Locate the cell with the specified text and output its [X, Y] center coordinate. 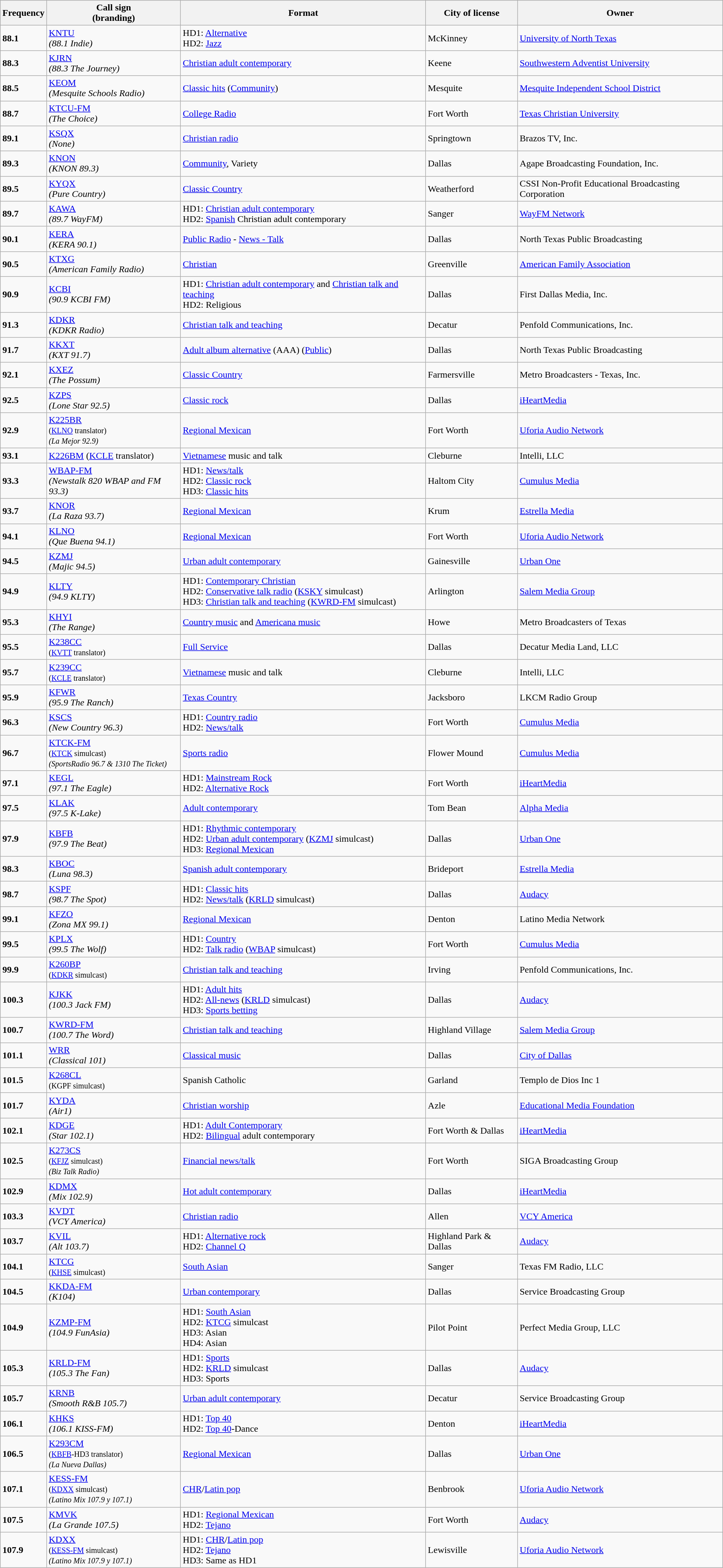
WBAP-FM (Newstalk 820 WBAP and FM 93.3) [114, 481]
98.7 [24, 894]
93.3 [24, 481]
Keene [472, 63]
KXEZ (The Possum) [114, 375]
CHR/Latin pop [303, 1489]
Spanish adult contemporary [303, 869]
WRR (Classical 101) [114, 1055]
KMVK (La Grande 107.5) [114, 1520]
Southwestern Adventist University [620, 63]
KLAK (97.5 K-Lake) [114, 809]
South Asian [303, 1266]
KDXX (KESS-FM simulcast) (Latino Mix 107.9 y 107.1) [114, 1550]
90.9 [24, 294]
Lewisville [472, 1550]
97.5 [24, 809]
Metro Broadcasters of Texas [620, 622]
102.5 [24, 1161]
SIGA Broadcasting Group [620, 1161]
Brazos TV, Inc. [620, 138]
KBFB (97.9 The Beat) [114, 839]
Call sign(branding) [114, 13]
KVDT (VCY America) [114, 1216]
106.1 [24, 1423]
Texas Country [303, 697]
KBOC (Luna 98.3) [114, 869]
99.1 [24, 919]
Texas Christian University [620, 114]
Haltom City [472, 481]
KESS-FM (KDXX simulcast) (Latino Mix 107.9 y 107.1) [114, 1489]
105.7 [24, 1398]
103.7 [24, 1242]
Christian worship [303, 1105]
HD1: Contemporary ChristianHD2: Conservative talk radio (KSKY simulcast)HD3: Christian talk and teaching (KWRD-FM simulcast) [303, 592]
City of Dallas [620, 1055]
Public Radio - News - Talk [303, 239]
K273CS (KFJZ simulcast) (Biz Talk Radio) [114, 1161]
KTCK-FM (KTCK simulcast) (SportsRadio 96.7 & 1310 The Ticket) [114, 753]
KWRD-FM (100.7 The Word) [114, 1030]
104.1 [24, 1266]
KHKS (106.1 KISS-FM) [114, 1423]
89.5 [24, 188]
Flower Mound [472, 753]
88.5 [24, 88]
K293CM (KBFB-HD3 translator) (La Nueva Dallas) [114, 1454]
KEGL (97.1 The Eagle) [114, 783]
89.1 [24, 138]
KHYI (The Range) [114, 622]
City of license [472, 13]
100.7 [24, 1030]
Decatur Media Land, LLC [620, 647]
McKinney [472, 38]
Pilot Point [472, 1327]
College Radio [303, 114]
HD1: SportsHD2: KRLD simulcastHD3: Sports [303, 1368]
HD1: Adult hitsHD2: All-news (KRLD simulcast)HD3: Sports betting [303, 1000]
Classical music [303, 1055]
KVIL (Alt 103.7) [114, 1242]
Fort Worth & Dallas [472, 1131]
Format [303, 13]
KFWR (95.9 The Ranch) [114, 697]
KJKK (100.3 Jack FM) [114, 1000]
HD1: CountryHD2: Talk radio (WBAP simulcast) [303, 944]
Texas FM Radio, LLC [620, 1266]
Jacksboro [472, 697]
HD1: Christian adult contemporary and Christian talk and teachingHD2: Religious [303, 294]
107.1 [24, 1489]
KNON (KNON 89.3) [114, 164]
KFZO (Zona MX 99.1) [114, 919]
HD1: Top 40HD2: Top 40-Dance [303, 1423]
HD1: South AsianHD2: KTCG simulcastHD3: AsianHD4: Asian [303, 1327]
105.3 [24, 1368]
KTXG (American Family Radio) [114, 264]
KZMP-FM (104.9 FunAsia) [114, 1327]
KSPF (98.7 The Spot) [114, 894]
K225BR (KLNO translator) (La Mejor 92.9) [114, 431]
88.7 [24, 114]
K239CC (KCLE translator) [114, 672]
Educational Media Foundation [620, 1105]
104.5 [24, 1292]
K260BP (KDKR simulcast) [114, 969]
95.5 [24, 647]
American Family Association [620, 264]
Allen [472, 1216]
K238CC (KVTT translator) [114, 647]
101.7 [24, 1105]
KZMJ (Majic 94.5) [114, 561]
Greenville [472, 264]
107.9 [24, 1550]
KYQX (Pure Country) [114, 188]
89.3 [24, 164]
Arlington [472, 592]
KKXT (KXT 91.7) [114, 350]
Sports radio [303, 753]
Christian adult contemporary [303, 63]
Community, Variety [303, 164]
95.9 [24, 697]
Tom Bean [472, 809]
HD1: Rhythmic contemporaryHD2: Urban adult contemporary (KZMJ simulcast)HD3: Regional Mexican [303, 839]
Mesquite Independent School District [620, 88]
KDMX (Mix 102.9) [114, 1191]
KJRN (88.3 The Journey) [114, 63]
Gainesville [472, 561]
HD1: Country radioHD2: News/talk [303, 722]
Frequency [24, 13]
KZPS (Lone Star 92.5) [114, 400]
KTCU-FM (The Choice) [114, 114]
103.3 [24, 1216]
KTCG (KHSE simulcast) [114, 1266]
Classic hits (Community) [303, 88]
KLNO (Que Buena 94.1) [114, 536]
94.5 [24, 561]
Christian [303, 264]
Weatherford [472, 188]
92.9 [24, 431]
Owner [620, 13]
KERA (KERA 90.1) [114, 239]
HD1: News/talkHD2: Classic rockHD3: Classic hits [303, 481]
K226BM (KCLE translator) [114, 456]
HD1: AlternativeHD2: Jazz [303, 38]
Financial news/talk [303, 1161]
KLTY (94.9 KLTY) [114, 592]
93.1 [24, 456]
94.1 [24, 536]
Templo de Dios Inc 1 [620, 1080]
90.1 [24, 239]
93.7 [24, 511]
KDGE (Star 102.1) [114, 1131]
Krum [472, 511]
HD1: Adult ContemporaryHD2: Bilingual adult contemporary [303, 1131]
106.5 [24, 1454]
Metro Broadcasters - Texas, Inc. [620, 375]
KKDA-FM (K104) [114, 1292]
91.3 [24, 324]
99.5 [24, 944]
Farmersville [472, 375]
WayFM Network [620, 214]
98.3 [24, 869]
100.3 [24, 1000]
107.5 [24, 1520]
Hot adult contemporary [303, 1191]
99.9 [24, 969]
Highland Park & Dallas [472, 1242]
101.1 [24, 1055]
Adult album alternative (AAA) (Public) [303, 350]
KSQX (None) [114, 138]
Springtown [472, 138]
LKCM Radio Group [620, 697]
102.9 [24, 1191]
90.5 [24, 264]
101.5 [24, 1080]
Benbrook [472, 1489]
92.5 [24, 400]
HD1: Alternative rockHD2: Channel Q [303, 1242]
Perfect Media Group, LLC [620, 1327]
Urban contemporary [303, 1292]
HD1: Regional MexicanHD2: Tejano [303, 1520]
97.1 [24, 783]
Irving [472, 969]
KCBI (90.9 KCBI FM) [114, 294]
Latino Media Network [620, 919]
KRLD-FM (105.3 The Fan) [114, 1368]
Agape Broadcasting Foundation, Inc. [620, 164]
First Dallas Media, Inc. [620, 294]
KYDA (Air1) [114, 1105]
104.9 [24, 1327]
96.3 [24, 722]
Classic rock [303, 400]
102.1 [24, 1131]
Garland [472, 1080]
Adult contemporary [303, 809]
CSSI Non-Profit Educational Broadcasting Corporation [620, 188]
KEOM (Mesquite Schools Radio) [114, 88]
95.7 [24, 672]
KNOR (La Raza 93.7) [114, 511]
KRNB (Smooth R&B 105.7) [114, 1398]
95.3 [24, 622]
KAWA (89.7 WayFM) [114, 214]
94.9 [24, 592]
KSCS (New Country 96.3) [114, 722]
89.7 [24, 214]
Alpha Media [620, 809]
University of North Texas [620, 38]
KDKR (KDKR Radio) [114, 324]
Brideport [472, 869]
KPLX (99.5 The Wolf) [114, 944]
88.3 [24, 63]
97.9 [24, 839]
VCY America [620, 1216]
Highland Village [472, 1030]
92.1 [24, 375]
KNTU (88.1 Indie) [114, 38]
HD1: Mainstream RockHD2: Alternative Rock [303, 783]
96.7 [24, 753]
88.1 [24, 38]
Mesquite [472, 88]
91.7 [24, 350]
HD1: Classic hitsHD2: News/talk (KRLD simulcast) [303, 894]
Country music and Americana music [303, 622]
Howe [472, 622]
K268CL (KGPF simulcast) [114, 1080]
HD1: Christian adult contemporaryHD2: Spanish Christian adult contemporary [303, 214]
Full Service [303, 647]
Spanish Catholic [303, 1080]
Azle [472, 1105]
HD1: CHR/Latin popHD2: TejanoHD3: Same as HD1 [303, 1550]
